Locate the cell with the specified text and output its [x, y] center coordinate. 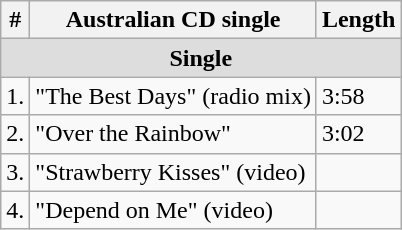
4. [16, 210]
"The Best Days" (radio mix) [174, 96]
Length [358, 20]
2. [16, 134]
3. [16, 172]
3:02 [358, 134]
"Strawberry Kisses" (video) [174, 172]
# [16, 20]
Single [201, 58]
Australian CD single [174, 20]
"Over the Rainbow" [174, 134]
"Depend on Me" (video) [174, 210]
3:58 [358, 96]
1. [16, 96]
